From the cell containing the given text, extract its center point as [x, y] coordinate. 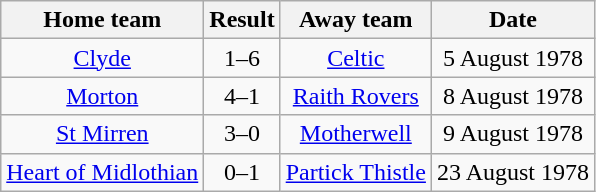
Clyde [102, 58]
Morton [102, 96]
3–0 [242, 134]
0–1 [242, 172]
9 August 1978 [512, 134]
St Mirren [102, 134]
Date [512, 20]
23 August 1978 [512, 172]
Heart of Midlothian [102, 172]
5 August 1978 [512, 58]
Result [242, 20]
8 August 1978 [512, 96]
Raith Rovers [356, 96]
Motherwell [356, 134]
4–1 [242, 96]
Home team [102, 20]
1–6 [242, 58]
Celtic [356, 58]
Away team [356, 20]
Partick Thistle [356, 172]
